Scan for the cell matching the given text and deliver its (x, y) coordinate at center. 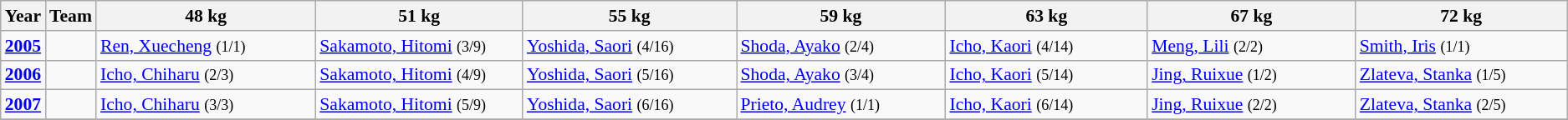
Icho, Chiharu (2/3) (206, 75)
Shoda, Ayako (2/4) (840, 46)
59 kg (840, 16)
Zlateva, Stanka (1/5) (1462, 75)
Year (23, 16)
Shoda, Ayako (3/4) (840, 75)
Ren, Xuecheng (1/1) (206, 46)
2007 (23, 105)
67 kg (1251, 16)
Sakamoto, Hitomi (5/9) (419, 105)
55 kg (630, 16)
Meng, Lili (2/2) (1251, 46)
Sakamoto, Hitomi (3/9) (419, 46)
Jing, Ruixue (2/2) (1251, 105)
Icho, Kaori (6/14) (1046, 105)
72 kg (1462, 16)
2005 (23, 46)
48 kg (206, 16)
Yoshida, Saori (6/16) (630, 105)
2006 (23, 75)
Icho, Kaori (5/14) (1046, 75)
Yoshida, Saori (5/16) (630, 75)
Yoshida, Saori (4/16) (630, 46)
Team (70, 16)
Smith, Iris (1/1) (1462, 46)
Icho, Kaori (4/14) (1046, 46)
Icho, Chiharu (3/3) (206, 105)
Zlateva, Stanka (2/5) (1462, 105)
Prieto, Audrey (1/1) (840, 105)
51 kg (419, 16)
63 kg (1046, 16)
Sakamoto, Hitomi (4/9) (419, 75)
Jing, Ruixue (1/2) (1251, 75)
